Return the [X, Y] coordinate for the center point of the cell that contains the specified text.  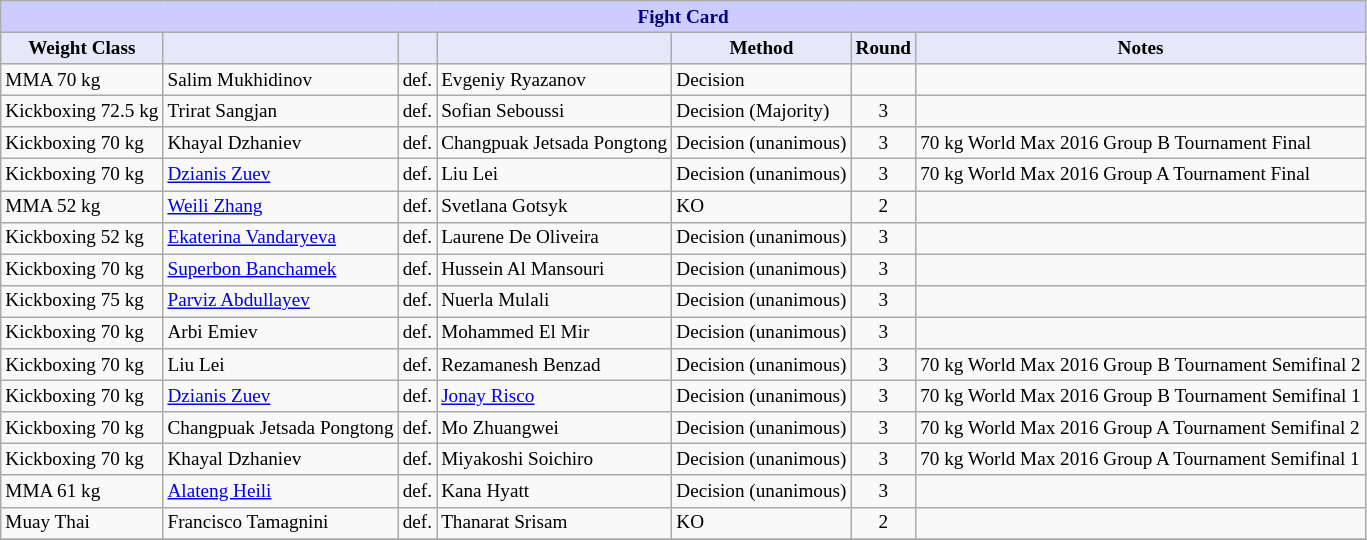
Mohammed El Mir [554, 333]
70 kg World Max 2016 Group B Tournament Final [1141, 143]
Ekaterina Vandaryeva [280, 238]
Arbi Emiev [280, 333]
Decision [762, 80]
Hussein Al Mansouri [554, 270]
Weight Class [82, 48]
Round [884, 48]
MMA 52 kg [82, 206]
Kickboxing 52 kg [82, 238]
MMA 61 kg [82, 491]
Svetlana Gotsyk [554, 206]
Jonay Risco [554, 396]
Rezamanesh Benzad [554, 365]
Evgeniy Ryazanov [554, 80]
Parviz Abdullayev [280, 301]
Weili Zhang [280, 206]
70 kg World Max 2016 Group A Tournament Final [1141, 175]
70 kg World Max 2016 Group B Tournament Semifinal 1 [1141, 396]
Fight Card [684, 17]
Thanarat Srisam [554, 523]
Kickboxing 72.5 kg [82, 111]
Kickboxing 75 kg [82, 301]
Sofian Seboussi [554, 111]
Kana Hyatt [554, 491]
Mo Zhuangwei [554, 428]
70 kg World Max 2016 Group A Tournament Semifinal 2 [1141, 428]
Nuerla Mulali [554, 301]
70 kg World Max 2016 Group A Tournament Semifinal 1 [1141, 460]
Laurene De Oliveira [554, 238]
Decision (Majority) [762, 111]
Miyakoshi Soichiro [554, 460]
Method [762, 48]
MMA 70 kg [82, 80]
70 kg World Max 2016 Group B Tournament Semifinal 2 [1141, 365]
Trirat Sangjan [280, 111]
Salim Mukhidinov [280, 80]
Superbon Banchamek [280, 270]
Francisco Tamagnini [280, 523]
Muay Thai [82, 523]
Alateng Heili [280, 491]
Notes [1141, 48]
